Identify which cell holds the provided text, then report its (X, Y) central coordinate. 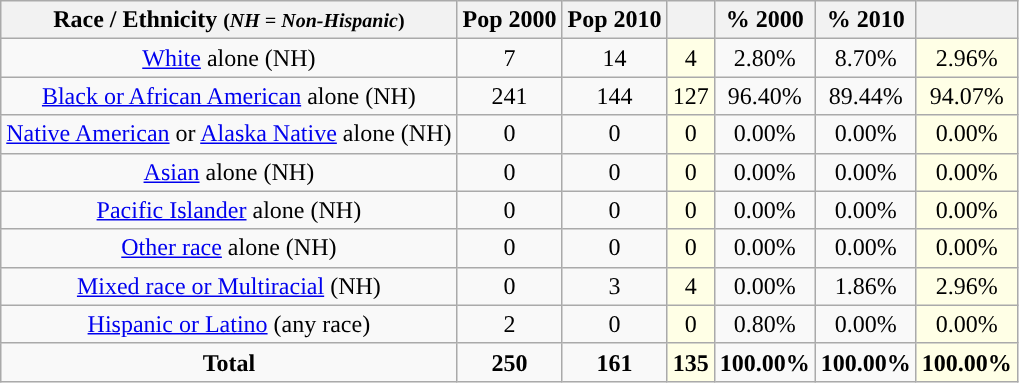
Pacific Islander alone (NH) (229, 210)
127 (690, 96)
Pop 2010 (614, 20)
241 (510, 96)
161 (614, 362)
Race / Ethnicity (NH = Non-Hispanic) (229, 20)
89.44% (866, 96)
Other race alone (NH) (229, 248)
7 (510, 58)
Native American or Alaska Native alone (NH) (229, 134)
% 2010 (866, 20)
Hispanic or Latino (any race) (229, 324)
Asian alone (NH) (229, 172)
144 (614, 96)
94.07% (966, 96)
2 (510, 324)
0.80% (764, 324)
Mixed race or Multiracial (NH) (229, 286)
White alone (NH) (229, 58)
135 (690, 362)
3 (614, 286)
250 (510, 362)
Pop 2000 (510, 20)
8.70% (866, 58)
96.40% (764, 96)
2.80% (764, 58)
1.86% (866, 286)
% 2000 (764, 20)
14 (614, 58)
Total (229, 362)
Black or African American alone (NH) (229, 96)
